Capture the cell that displays the provided text and extract its [X, Y] central coordinate. 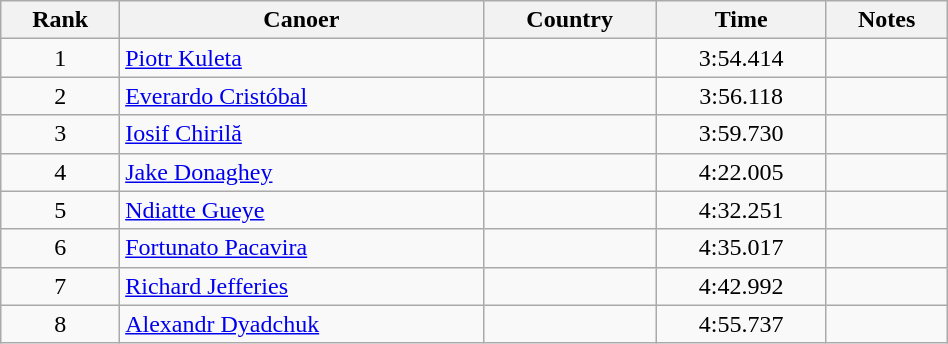
Richard Jefferies [302, 286]
7 [60, 286]
Ndiatte Gueye [302, 210]
Alexandr Dyadchuk [302, 324]
4:35.017 [741, 248]
3 [60, 134]
Rank [60, 20]
Everardo Cristóbal [302, 96]
2 [60, 96]
8 [60, 324]
4:32.251 [741, 210]
6 [60, 248]
Time [741, 20]
3:59.730 [741, 134]
4:55.737 [741, 324]
Country [570, 20]
Iosif Chirilă [302, 134]
Fortunato Pacavira [302, 248]
4:22.005 [741, 172]
Piotr Kuleta [302, 58]
Jake Donaghey [302, 172]
Canoer [302, 20]
1 [60, 58]
Notes [886, 20]
3:54.414 [741, 58]
4 [60, 172]
3:56.118 [741, 96]
5 [60, 210]
4:42.992 [741, 286]
